From the cell containing the given text, extract its center point as (X, Y) coordinate. 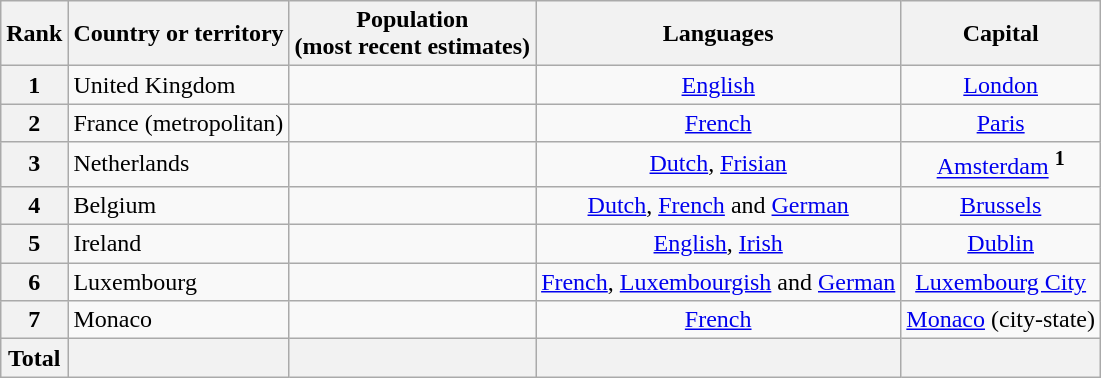
London (1001, 85)
English, Irish (718, 244)
Brussels (1001, 205)
Monaco (178, 320)
3 (34, 164)
English (718, 85)
Monaco (city-state) (1001, 320)
2 (34, 123)
Capital (1001, 34)
French, Luxembourgish and German (718, 282)
7 (34, 320)
Dutch, French and German (718, 205)
Paris (1001, 123)
4 (34, 205)
Dublin (1001, 244)
United Kingdom (178, 85)
Dutch, Frisian (718, 164)
Ireland (178, 244)
Languages (718, 34)
Belgium (178, 205)
5 (34, 244)
Population(most recent estimates) (412, 34)
1 (34, 85)
France (metropolitan) (178, 123)
Total (34, 358)
Netherlands (178, 164)
Luxembourg City (1001, 282)
Country or territory (178, 34)
Amsterdam 1 (1001, 164)
6 (34, 282)
Luxembourg (178, 282)
Rank (34, 34)
